Return the [X, Y] coordinate for the center point of the cell that contains the specified text.  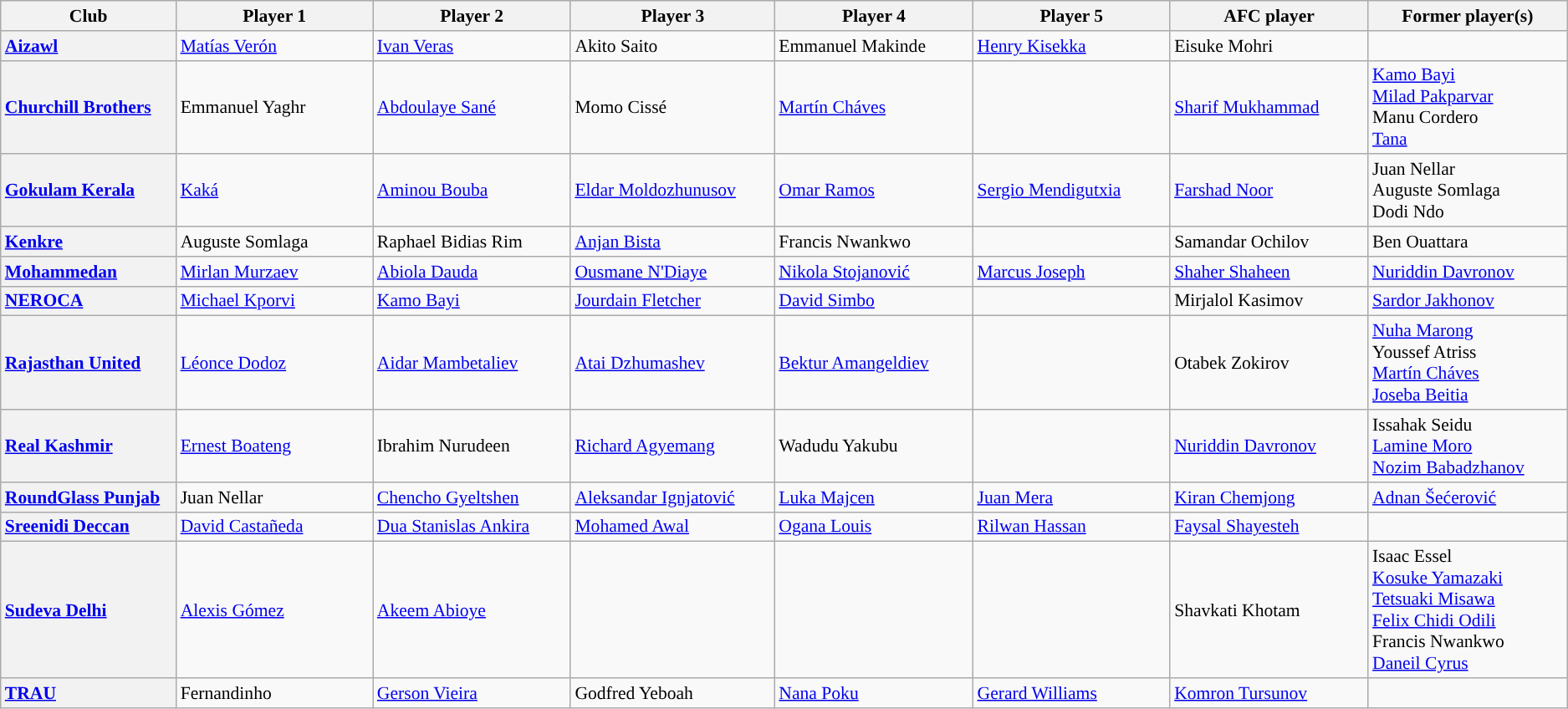
Marcus Joseph [1072, 272]
Kiran Chemjong [1269, 497]
Godfred Yeboah [672, 693]
Nana Poku [873, 693]
David Simbo [873, 301]
Shaher Shaheen [1269, 272]
Aminou Bouba [472, 191]
Raphael Bidias Rim [472, 242]
Rilwan Hassan [1072, 527]
Kamo Bayi Milad Pakparvar Manu Cordero Tana [1468, 107]
Nikola Stojanović [873, 272]
RoundGlass Punjab [89, 497]
Club [89, 16]
Michael Kporvi [274, 301]
Aleksandar Ignjatović [672, 497]
David Castañeda [274, 527]
Player 2 [472, 16]
TRAU [89, 693]
Otabek Zokirov [1269, 363]
AFC player [1269, 16]
Abiola Dauda [472, 272]
Player 1 [274, 16]
Sergio Mendigutxia [1072, 191]
Francis Nwankwo [873, 242]
Abdoulaye Sané [472, 107]
Sardor Jakhonov [1468, 301]
Churchill Brothers [89, 107]
Eldar Moldozhunusov [672, 191]
Gokulam Kerala [89, 191]
Rajasthan United [89, 363]
Gerard Williams [1072, 693]
Player 3 [672, 16]
Kamo Bayi [472, 301]
Player 4 [873, 16]
Ibrahim Nurudeen [472, 446]
Adnan Šećerović [1468, 497]
Sharif Mukhammad [1269, 107]
Sudeva Delhi [89, 610]
Mohamed Awal [672, 527]
Eisuke Mohri [1269, 46]
Alexis Gómez [274, 610]
Faysal Shayesteh [1269, 527]
Matías Verón [274, 46]
Luka Majcen [873, 497]
Juan Mera [1072, 497]
Dua Stanislas Ankira [472, 527]
Samandar Ochilov [1269, 242]
Léonce Dodoz [274, 363]
Emmanuel Makinde [873, 46]
Mohammedan [89, 272]
Ivan Veras [472, 46]
Ben Ouattara [1468, 242]
Richard Agyemang [672, 446]
Isaac Essel Kosuke Yamazaki Tetsuaki Misawa Felix Chidi Odili Francis Nwankwo Daneil Cyrus [1468, 610]
Bektur Amangeldiev [873, 363]
Real Kashmir [89, 446]
Former player(s) [1468, 16]
Auguste Somlaga [274, 242]
Nuha Marong Youssef Atriss Martín Cháves Joseba Beitia [1468, 363]
Henry Kisekka [1072, 46]
Akeem Abioye [472, 610]
Komron Tursunov [1269, 693]
Issahak Seidu Lamine Moro Nozim Babadzhanov [1468, 446]
NEROCA [89, 301]
Kenkre [89, 242]
Chencho Gyeltshen [472, 497]
Mirjalol Kasimov [1269, 301]
Aizawl [89, 46]
Akito Saito [672, 46]
Ousmane N'Diaye [672, 272]
Mirlan Murzaev [274, 272]
Ernest Boateng [274, 446]
Sreenidi Deccan [89, 527]
Fernandinho [274, 693]
Omar Ramos [873, 191]
Ogana Louis [873, 527]
Jourdain Fletcher [672, 301]
Gerson Vieira [472, 693]
Martín Cháves [873, 107]
Juan Nellar Auguste Somlaga Dodi Ndo [1468, 191]
Shavkati Khotam [1269, 610]
Emmanuel Yaghr [274, 107]
Wadudu Yakubu [873, 446]
Momo Cissé [672, 107]
Kaká [274, 191]
Anjan Bista [672, 242]
Farshad Noor [1269, 191]
Player 5 [1072, 16]
Atai Dzhumashev [672, 363]
Juan Nellar [274, 497]
Aidar Mambetaliev [472, 363]
